Identify which cell holds the provided text, then report its (x, y) central coordinate. 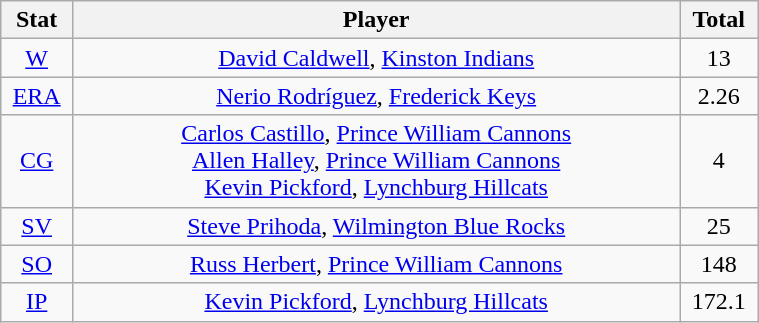
W (37, 58)
Kevin Pickford, Lynchburg Hillcats (376, 302)
IP (37, 302)
25 (719, 226)
SO (37, 264)
Nerio Rodríguez, Frederick Keys (376, 96)
SV (37, 226)
13 (719, 58)
2.26 (719, 96)
4 (719, 161)
Steve Prihoda, Wilmington Blue Rocks (376, 226)
Carlos Castillo, Prince William Cannons Allen Halley, Prince William Cannons Kevin Pickford, Lynchburg Hillcats (376, 161)
Total (719, 20)
172.1 (719, 302)
Player (376, 20)
Russ Herbert, Prince William Cannons (376, 264)
148 (719, 264)
Stat (37, 20)
ERA (37, 96)
CG (37, 161)
David Caldwell, Kinston Indians (376, 58)
